Extract the (X, Y) coordinate from the center of the cell holding the provided text.  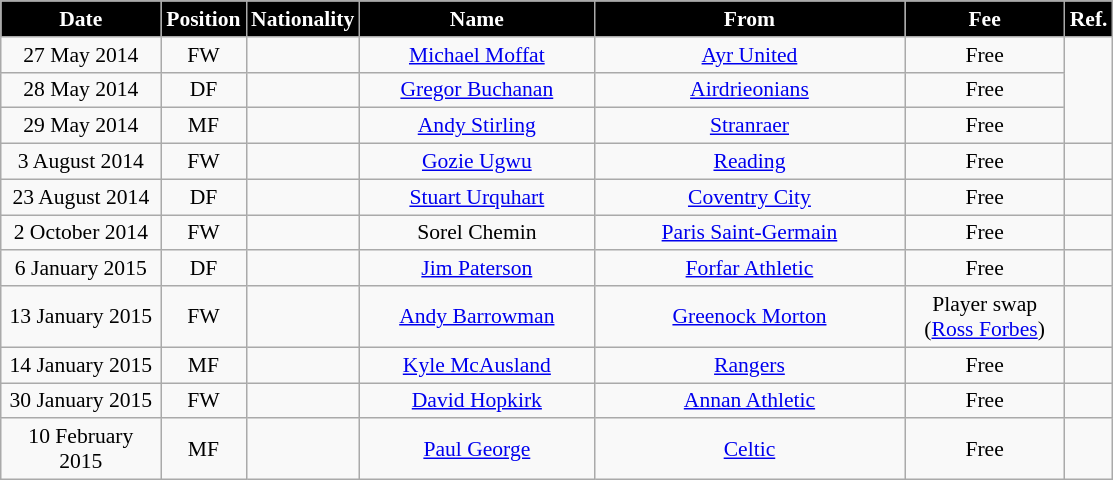
Nationality (302, 19)
Gregor Buchanan (476, 90)
Michael Moffat (476, 55)
Date (81, 19)
Airdrieonians (749, 90)
Coventry City (749, 197)
Stranraer (749, 126)
3 August 2014 (81, 162)
29 May 2014 (81, 126)
Fee (985, 19)
Sorel Chemin (476, 233)
Paris Saint-Germain (749, 233)
27 May 2014 (81, 55)
Name (476, 19)
Kyle McAusland (476, 365)
2 October 2014 (81, 233)
Position (204, 19)
Forfar Athletic (749, 269)
Annan Athletic (749, 401)
Celtic (749, 450)
30 January 2015 (81, 401)
Stuart Urquhart (476, 197)
Greenock Morton (749, 316)
Player swap(Ross Forbes) (985, 316)
Reading (749, 162)
6 January 2015 (81, 269)
28 May 2014 (81, 90)
Gozie Ugwu (476, 162)
David Hopkirk (476, 401)
Ref. (1089, 19)
Andy Stirling (476, 126)
Rangers (749, 365)
Ayr United (749, 55)
Andy Barrowman (476, 316)
Jim Paterson (476, 269)
13 January 2015 (81, 316)
10 February 2015 (81, 450)
23 August 2014 (81, 197)
From (749, 19)
Paul George (476, 450)
14 January 2015 (81, 365)
